Output the (X, Y) coordinate of the center of the cell containing the given text.  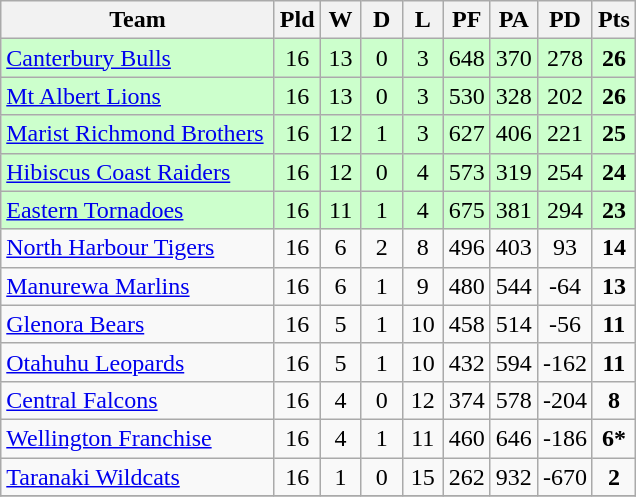
L (422, 20)
573 (466, 172)
Hibiscus Coast Raiders (138, 172)
-204 (564, 400)
932 (514, 477)
PA (514, 20)
-162 (564, 362)
496 (466, 248)
Central Falcons (138, 400)
675 (466, 210)
458 (466, 324)
648 (466, 58)
-186 (564, 438)
PF (466, 20)
-56 (564, 324)
432 (466, 362)
480 (466, 286)
Glenora Bears (138, 324)
Taranaki Wildcats (138, 477)
14 (614, 248)
544 (514, 286)
374 (466, 400)
Otahuhu Leopards (138, 362)
Team (138, 20)
202 (564, 96)
25 (614, 134)
Pts (614, 20)
Manurewa Marlins (138, 286)
6* (614, 438)
North Harbour Tigers (138, 248)
530 (466, 96)
403 (514, 248)
460 (466, 438)
594 (514, 362)
646 (514, 438)
15 (422, 477)
24 (614, 172)
9 (422, 286)
278 (564, 58)
627 (466, 134)
-64 (564, 286)
W (340, 20)
Canterbury Bulls (138, 58)
23 (614, 210)
Wellington Franchise (138, 438)
-670 (564, 477)
262 (466, 477)
370 (514, 58)
Pld (297, 20)
D (382, 20)
319 (514, 172)
Marist Richmond Brothers (138, 134)
294 (564, 210)
Mt Albert Lions (138, 96)
93 (564, 248)
406 (514, 134)
254 (564, 172)
PD (564, 20)
514 (514, 324)
578 (514, 400)
221 (564, 134)
328 (514, 96)
Eastern Tornadoes (138, 210)
381 (514, 210)
